Return the (X, Y) coordinate for the center point of the cell that contains the specified text.  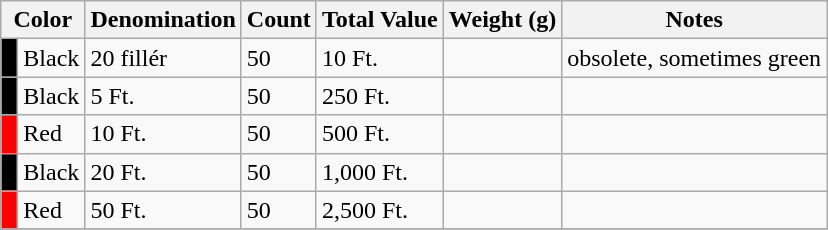
Weight (g) (502, 20)
250 Ft. (380, 96)
1,000 Ft. (380, 172)
Count (278, 20)
20 Ft. (163, 172)
2,500 Ft. (380, 210)
obsolete, sometimes green (694, 58)
Notes (694, 20)
500 Ft. (380, 134)
20 fillér (163, 58)
Denomination (163, 20)
Total Value (380, 20)
5 Ft. (163, 96)
50 Ft. (163, 210)
Color (43, 20)
